Search for the cell housing the specified text and yield its [x, y] center coordinate. 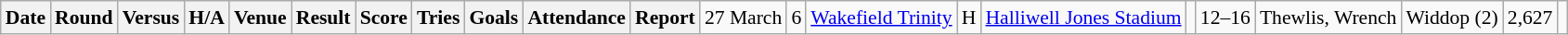
Score [384, 17]
27 March [743, 17]
Thewlis, Wrench [1328, 17]
Goals [494, 17]
H [969, 17]
Date [26, 17]
Tries [438, 17]
Venue [260, 17]
6 [797, 17]
Wakefield Trinity [881, 17]
Round [84, 17]
12–16 [1225, 17]
Report [665, 17]
Widdop (2) [1452, 17]
Versus [151, 17]
Halliwell Jones Stadium [1082, 17]
Attendance [577, 17]
2,627 [1530, 17]
H/A [206, 17]
Result [323, 17]
